For the text-containing cell, return its midpoint in (x, y) coordinate format. 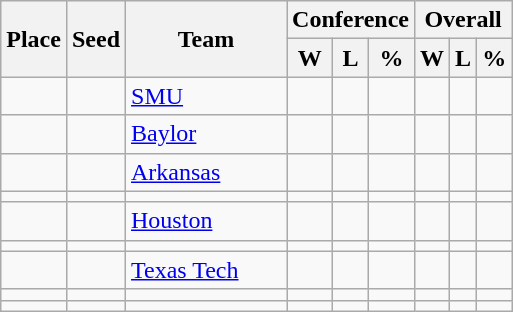
Texas Tech (206, 270)
Houston (206, 221)
Team (206, 39)
Seed (96, 39)
Place (34, 39)
Conference (351, 20)
Arkansas (206, 172)
Overall (462, 20)
SMU (206, 96)
Baylor (206, 134)
